Determine the (x, y) coordinate at the center of the cell enclosing the given text.  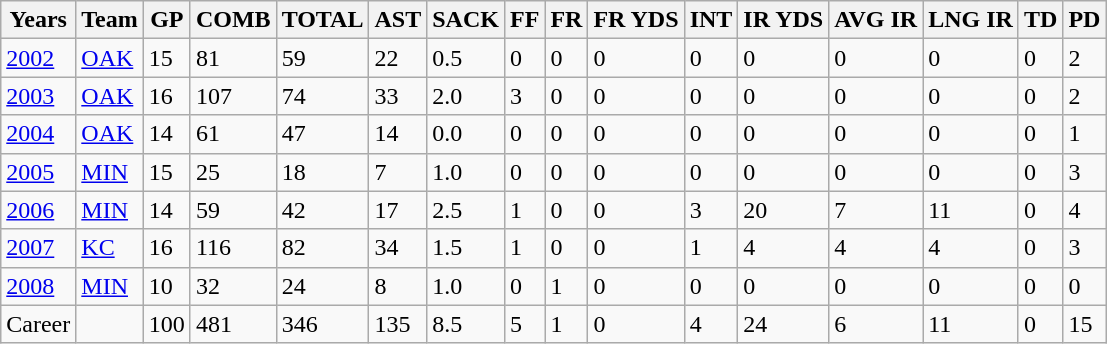
81 (233, 58)
2004 (38, 134)
82 (322, 248)
2006 (38, 210)
100 (166, 324)
SACK (466, 20)
KC (110, 248)
8.5 (466, 324)
Career (38, 324)
Years (38, 20)
116 (233, 248)
22 (398, 58)
61 (233, 134)
6 (876, 324)
135 (398, 324)
2008 (38, 286)
TD (1040, 20)
25 (233, 172)
0.0 (466, 134)
FR YDS (636, 20)
0.5 (466, 58)
PD (1084, 20)
AST (398, 20)
17 (398, 210)
2005 (38, 172)
5 (524, 324)
LNG IR (971, 20)
COMB (233, 20)
GP (166, 20)
346 (322, 324)
8 (398, 286)
107 (233, 96)
TOTAL (322, 20)
Team (110, 20)
32 (233, 286)
2007 (38, 248)
2002 (38, 58)
2.0 (466, 96)
FF (524, 20)
INT (711, 20)
20 (784, 210)
2.5 (466, 210)
481 (233, 324)
42 (322, 210)
2003 (38, 96)
47 (322, 134)
34 (398, 248)
10 (166, 286)
IR YDS (784, 20)
1.5 (466, 248)
FR (566, 20)
18 (322, 172)
33 (398, 96)
AVG IR (876, 20)
74 (322, 96)
